Determine the (x, y) coordinate at the center of the cell enclosing the given text.  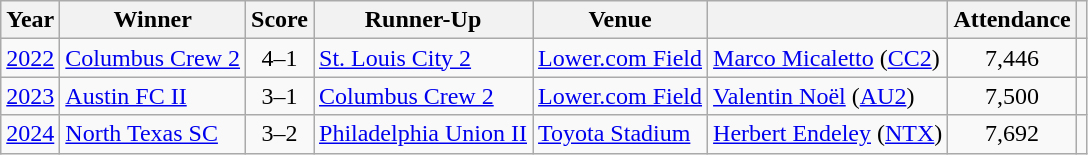
7,446 (1012, 58)
Marco Micaletto (CC2) (828, 58)
2022 (30, 58)
Toyota Stadium (620, 134)
3–1 (280, 96)
Herbert Endeley (NTX) (828, 134)
Score (280, 20)
7,692 (1012, 134)
Attendance (1012, 20)
2024 (30, 134)
North Texas SC (153, 134)
Runner-Up (424, 20)
Austin FC II (153, 96)
Venue (620, 20)
3–2 (280, 134)
Philadelphia Union II (424, 134)
Valentin Noël (AU2) (828, 96)
Year (30, 20)
4–1 (280, 58)
7,500 (1012, 96)
St. Louis City 2 (424, 58)
Winner (153, 20)
2023 (30, 96)
